Provide the (X, Y) coordinate of the cell's center where the given text is located.  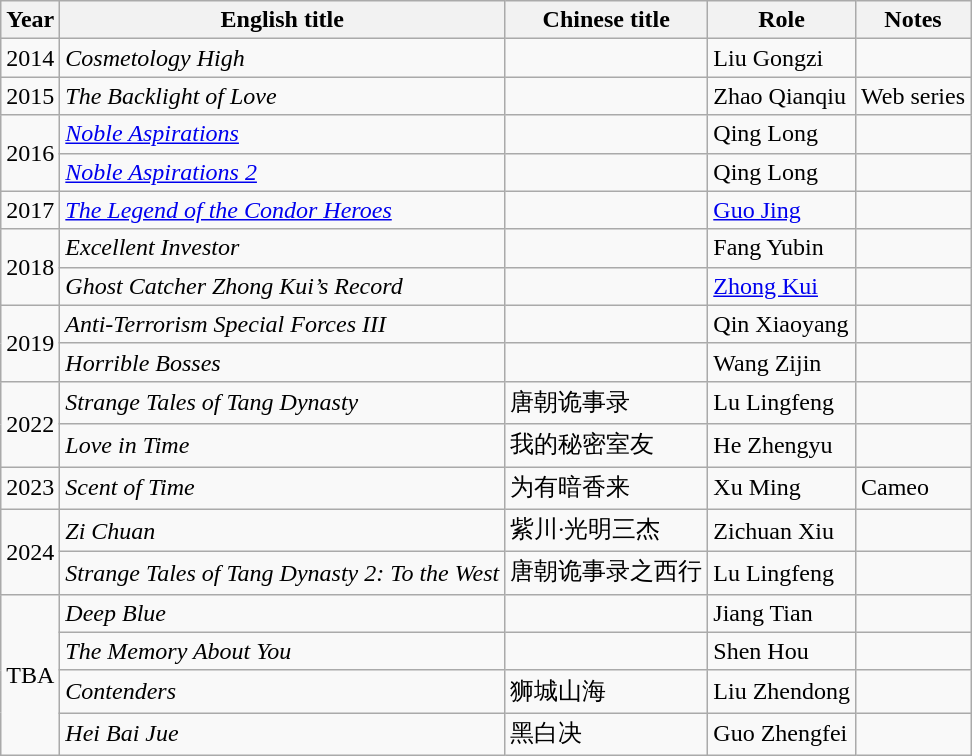
The Backlight of Love (282, 96)
我的秘密室友 (606, 446)
The Legend of the Condor Heroes (282, 210)
Cosmetology High (282, 58)
Notes (912, 20)
Horrible Bosses (282, 362)
Zichuan Xiu (782, 530)
Cameo (912, 488)
Scent of Time (282, 488)
2017 (30, 210)
Shen Hou (782, 651)
2014 (30, 58)
Anti-Terrorism Special Forces III (282, 324)
Zi Chuan (282, 530)
2016 (30, 153)
Fang Yubin (782, 248)
Qin Xiaoyang (782, 324)
Deep Blue (282, 613)
Contenders (282, 692)
Hei Bai Jue (282, 734)
黑白决 (606, 734)
Web series (912, 96)
Zhao Qianqiu (782, 96)
2022 (30, 424)
Xu Ming (782, 488)
Noble Aspirations 2 (282, 172)
2024 (30, 552)
TBA (30, 674)
Strange Tales of Tang Dynasty (282, 402)
Wang Zijin (782, 362)
The Memory About You (282, 651)
2019 (30, 343)
唐朝诡事录之西行 (606, 574)
Excellent Investor (282, 248)
2023 (30, 488)
Ghost Catcher Zhong Kui’s Record (282, 286)
狮城山海 (606, 692)
为有暗香来 (606, 488)
2015 (30, 96)
Guo Jing (782, 210)
Guo Zhengfei (782, 734)
2018 (30, 267)
Year (30, 20)
Chinese title (606, 20)
Liu Zhendong (782, 692)
Zhong Kui (782, 286)
Role (782, 20)
Strange Tales of Tang Dynasty 2: To the West (282, 574)
Noble Aspirations (282, 134)
Love in Time (282, 446)
He Zhengyu (782, 446)
紫川·光明三杰 (606, 530)
唐朝诡事录 (606, 402)
English title (282, 20)
Liu Gongzi (782, 58)
Jiang Tian (782, 613)
